Provide the [X, Y] coordinate of the cell's center where the given text is located.  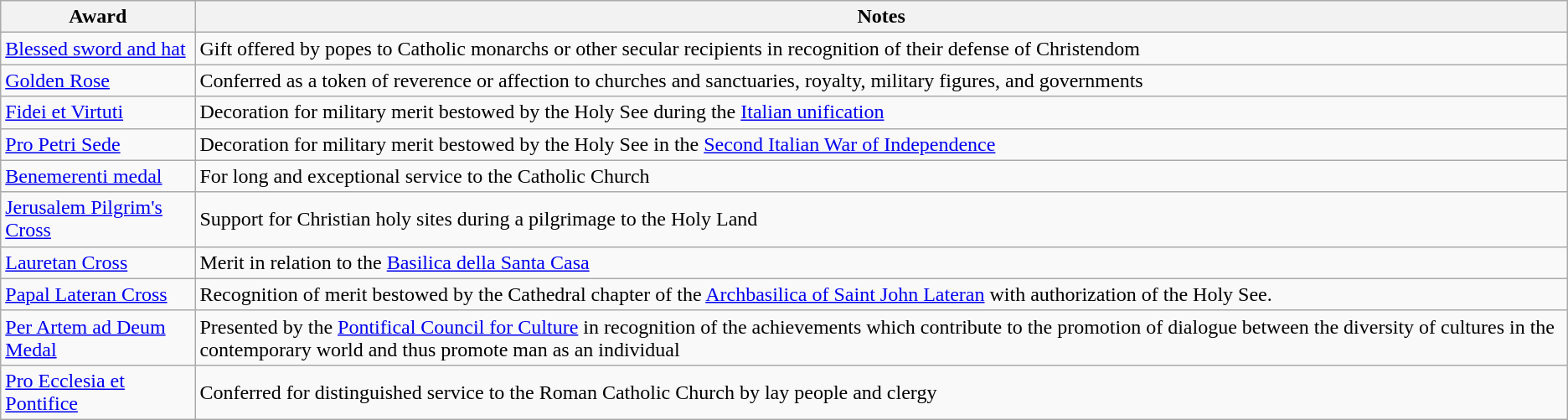
Merit in relation to the Basilica della Santa Casa [881, 262]
Award [98, 17]
Fidei et Virtuti [98, 112]
Benemerenti medal [98, 176]
Gift offered by popes to Catholic monarchs or other secular recipients in recognition of their defense of Christendom [881, 49]
Decoration for military merit bestowed by the Holy See during the Italian unification [881, 112]
Golden Rose [98, 80]
Lauretan Cross [98, 262]
Blessed sword and hat [98, 49]
Recognition of merit bestowed by the Cathedral chapter of the Archbasilica of Saint John Lateran with authorization of the Holy See. [881, 294]
Jerusalem Pilgrim's Cross [98, 220]
Notes [881, 17]
For long and exceptional service to the Catholic Church [881, 176]
Decoration for military merit bestowed by the Holy See in the Second Italian War of Independence [881, 144]
Pro Petri Sede [98, 144]
Conferred for distinguished service to the Roman Catholic Church by lay people and clergy [881, 392]
Pro Ecclesia et Pontifice [98, 392]
Support for Christian holy sites during a pilgrimage to the Holy Land [881, 220]
Per Artem ad Deum Medal [98, 337]
Conferred as a token of reverence or affection to churches and sanctuaries, royalty, military figures, and governments [881, 80]
Papal Lateran Cross [98, 294]
